Detect which cell encompasses the target text, then output its (X, Y) center coordinate. 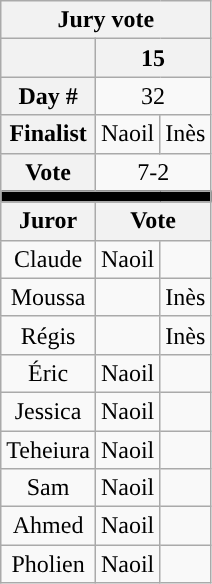
Teheiura (48, 449)
Moussa (48, 297)
Claude (48, 259)
Régis (48, 335)
Éric (48, 373)
Finalist (48, 134)
Jessica (48, 411)
7-2 (152, 172)
15 (152, 58)
Juror (48, 221)
Jury vote (106, 20)
Pholien (48, 564)
Sam (48, 488)
Day # (48, 96)
32 (152, 96)
Ahmed (48, 526)
